Search for the cell housing the specified text and yield its (x, y) center coordinate. 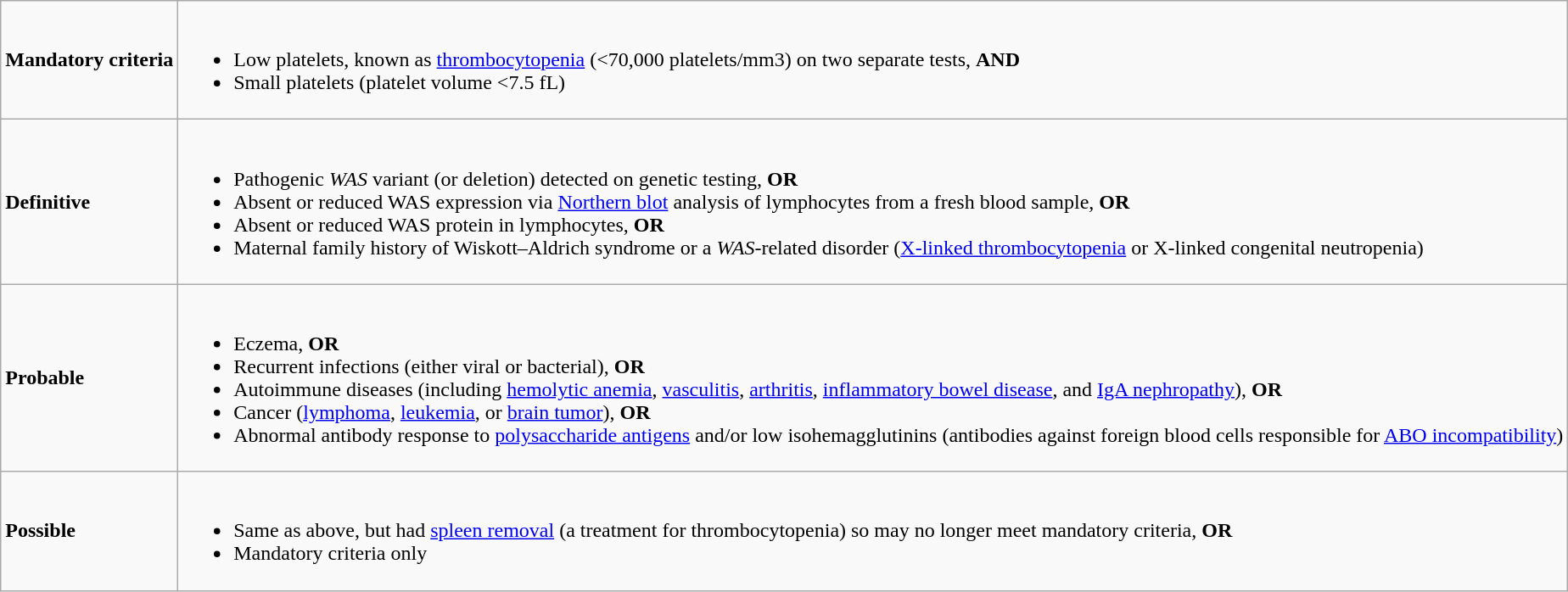
Same as above, but had spleen removal (a treatment for thrombocytopenia) so may no longer meet mandatory criteria, ORMandatory criteria only (873, 531)
Possible (90, 531)
Low platelets, known as thrombocytopenia (<70,000 platelets/mm3) on two separate tests, ANDSmall platelets (platelet volume <7.5 fL) (873, 60)
Definitive (90, 202)
Mandatory criteria (90, 60)
Probable (90, 378)
